Detect which cell encompasses the target text, then output its [x, y] center coordinate. 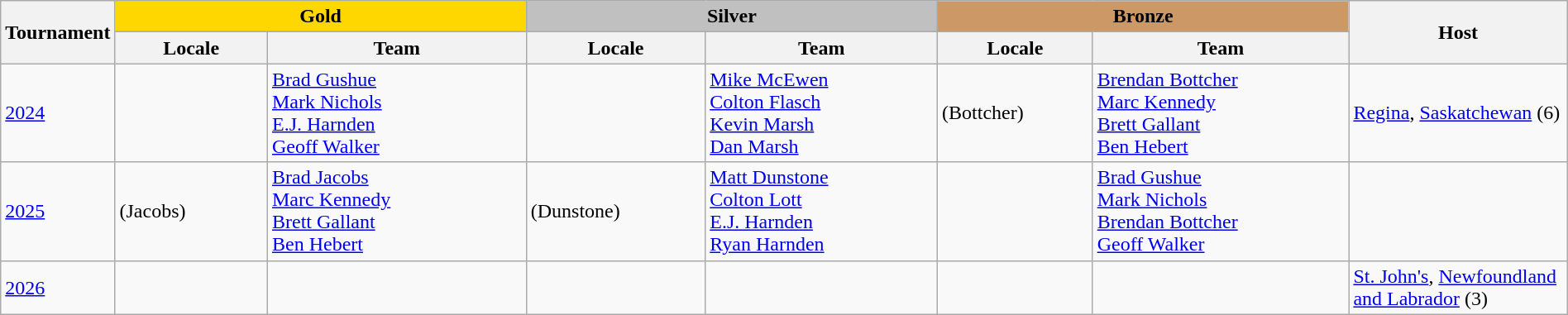
(Bottcher) [1016, 112]
2025 [58, 212]
(Jacobs) [191, 212]
Gold [321, 17]
Tournament [58, 32]
Matt Dunstone Colton Lott E.J. Harnden Ryan Harnden [822, 212]
(Dunstone) [615, 212]
2026 [58, 288]
St. John's, Newfoundlandand Labrador (3) [1458, 288]
Brendan Bottcher Marc Kennedy Brett Gallant Ben Hebert [1221, 112]
Brad Gushue Mark Nichols E.J. Harnden Geoff Walker [397, 112]
Bronze [1143, 17]
Silver [731, 17]
Brad Jacobs Marc Kennedy Brett Gallant Ben Hebert [397, 212]
2024 [58, 112]
Host [1458, 32]
Regina, Saskatchewan (6) [1458, 112]
Brad Gushue Mark Nichols Brendan Bottcher Geoff Walker [1221, 212]
Mike McEwen Colton Flasch Kevin Marsh Dan Marsh [822, 112]
